Extract the [x, y] coordinate from the center of the cell holding the provided text.  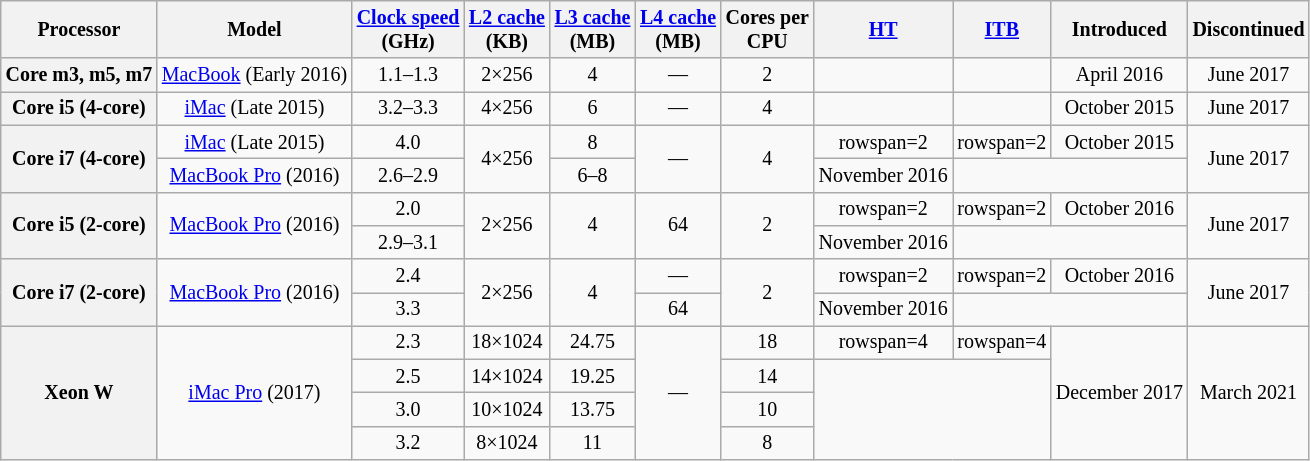
3.2 [408, 444]
Xeon W [79, 393]
3.2–3.3 [408, 108]
2.6–2.9 [408, 176]
December 2017 [1120, 393]
24.75 [593, 342]
14×1024 [507, 376]
Clock speed(GHz) [408, 30]
2.5 [408, 376]
L2 cache(KB) [507, 30]
Core m3, m5, m7 [79, 76]
April 2016 [1120, 76]
Core i5 (4-core) [79, 108]
10×1024 [507, 410]
11 [593, 444]
L3 cache(MB) [593, 30]
Core i7 (2-core) [79, 292]
8×1024 [507, 444]
Introduced [1120, 30]
iMac Pro (2017) [254, 393]
Discontinued [1249, 30]
10 [768, 410]
13.75 [593, 410]
2.3 [408, 342]
Core i7 (4-core) [79, 158]
L4 cache(MB) [678, 30]
19.25 [593, 376]
18 [768, 342]
2.0 [408, 208]
March 2021 [1249, 393]
HT [884, 30]
Processor [79, 30]
6–8 [593, 176]
1.1–1.3 [408, 76]
ITB [1002, 30]
Model [254, 30]
Core i5 (2-core) [79, 226]
6 [593, 108]
3.3 [408, 310]
Cores perCPU [768, 30]
4.0 [408, 142]
3.0 [408, 410]
2.4 [408, 276]
14 [768, 376]
18×1024 [507, 342]
2.9–3.1 [408, 242]
MacBook (Early 2016) [254, 76]
